Determine the (x, y) coordinate at the center of the cell enclosing the given text.  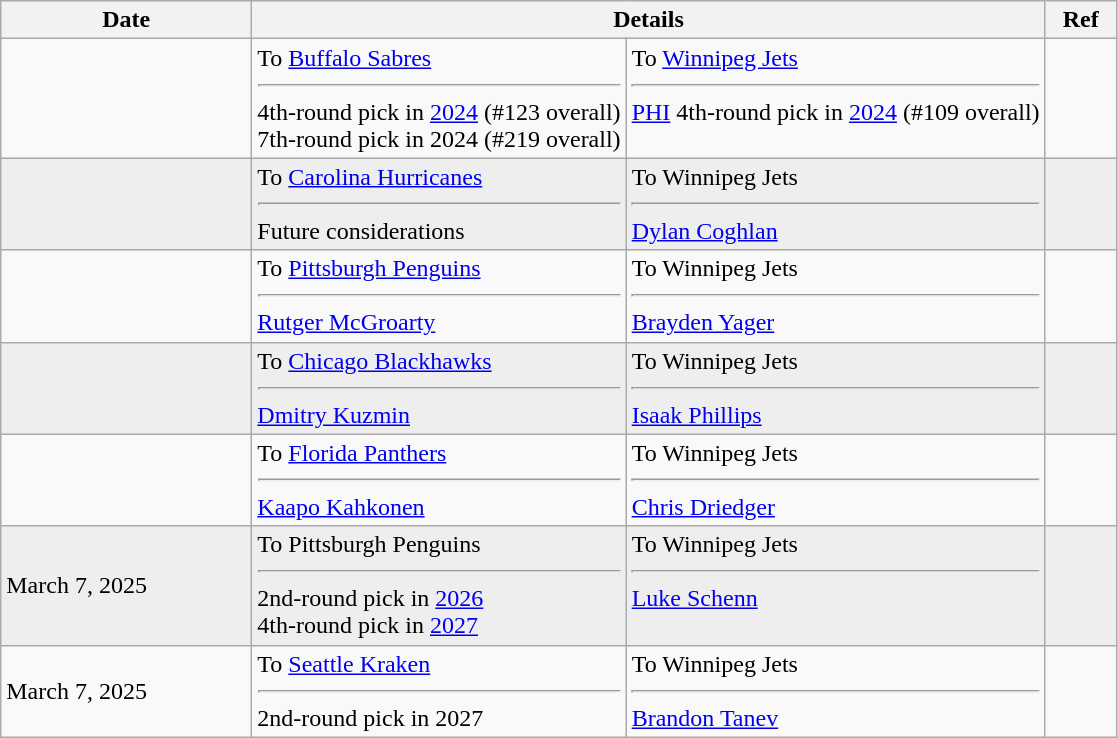
Details (648, 20)
To Winnipeg JetsLuke Schenn (836, 586)
To Winnipeg JetsChris Driedger (836, 480)
To Pittsburgh Penguins2nd-round pick in 20264th-round pick in 2027 (439, 586)
To Seattle Kraken2nd-round pick in 2027 (439, 691)
Date (126, 20)
To Winnipeg JetsDylan Coghlan (836, 204)
To Winnipeg JetsBrayden Yager (836, 296)
To Winnipeg JetsBrandon Tanev (836, 691)
To Carolina HurricanesFuture considerations (439, 204)
To Winnipeg JetsPHI 4th-round pick in 2024 (#109 overall) (836, 98)
To Winnipeg JetsIsaak Phillips (836, 388)
To Buffalo Sabres4th-round pick in 2024 (#123 overall)7th-round pick in 2024 (#219 overall) (439, 98)
To Chicago BlackhawksDmitry Kuzmin (439, 388)
To Pittsburgh PenguinsRutger McGroarty (439, 296)
Ref (1080, 20)
To Florida PanthersKaapo Kahkonen (439, 480)
